Output the (x, y) coordinate of the center of the cell containing the given text.  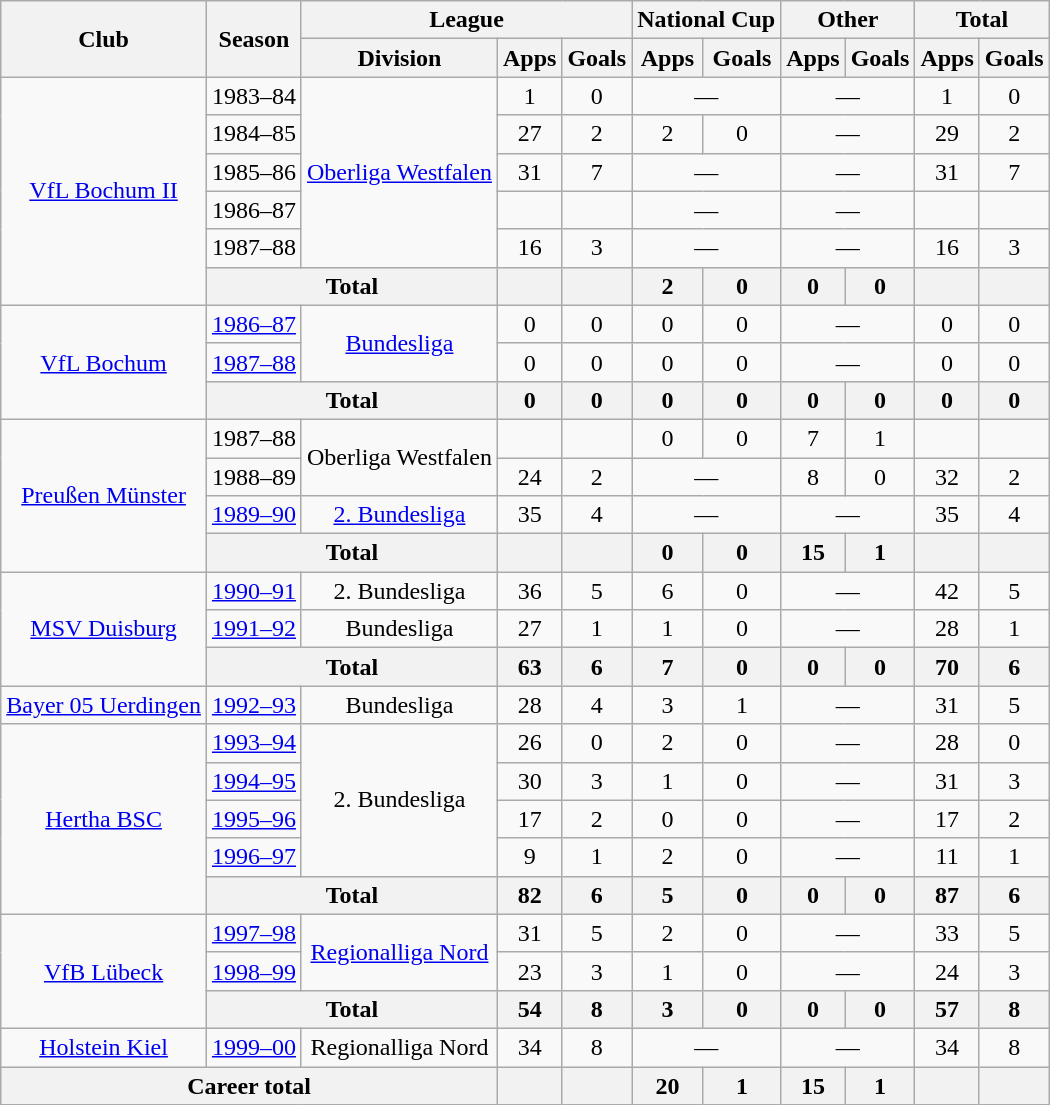
VfL Bochum II (104, 191)
1991–92 (254, 629)
1999–00 (254, 1047)
1995–96 (254, 819)
1983–84 (254, 96)
9 (529, 857)
VfB Lübeck (104, 971)
1997–98 (254, 933)
57 (947, 1009)
1985–86 (254, 172)
Club (104, 39)
Bayer 05 Uerdingen (104, 705)
National Cup (706, 20)
29 (947, 134)
1998–99 (254, 971)
32 (947, 477)
League (466, 20)
11 (947, 857)
1989–90 (254, 515)
30 (529, 781)
20 (668, 1085)
MSV Duisburg (104, 629)
33 (947, 933)
Hertha BSC (104, 819)
1988–89 (254, 477)
1992–93 (254, 705)
Preußen Münster (104, 495)
Holstein Kiel (104, 1047)
36 (529, 591)
Season (254, 39)
Other (848, 20)
1996–97 (254, 857)
1990–91 (254, 591)
Division (399, 58)
1994–95 (254, 781)
63 (529, 667)
1984–85 (254, 134)
42 (947, 591)
26 (529, 743)
23 (529, 971)
1993–94 (254, 743)
82 (529, 895)
87 (947, 895)
70 (947, 667)
Career total (250, 1085)
54 (529, 1009)
VfL Bochum (104, 362)
